Find where the given text appears and provide that cell's center as [x, y] coordinate. 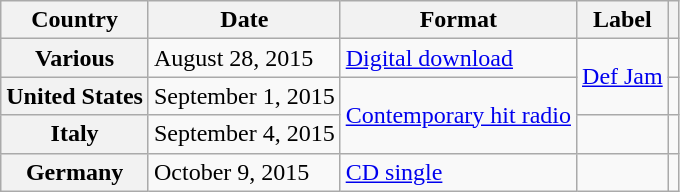
Date [244, 20]
Italy [75, 134]
United States [75, 96]
Label [623, 20]
Digital download [458, 58]
Germany [75, 172]
CD single [458, 172]
October 9, 2015 [244, 172]
Format [458, 20]
September 1, 2015 [244, 96]
August 28, 2015 [244, 58]
Various [75, 58]
Contemporary hit radio [458, 115]
September 4, 2015 [244, 134]
Country [75, 20]
Def Jam [623, 77]
